Identify which cell holds the provided text, then report its (X, Y) central coordinate. 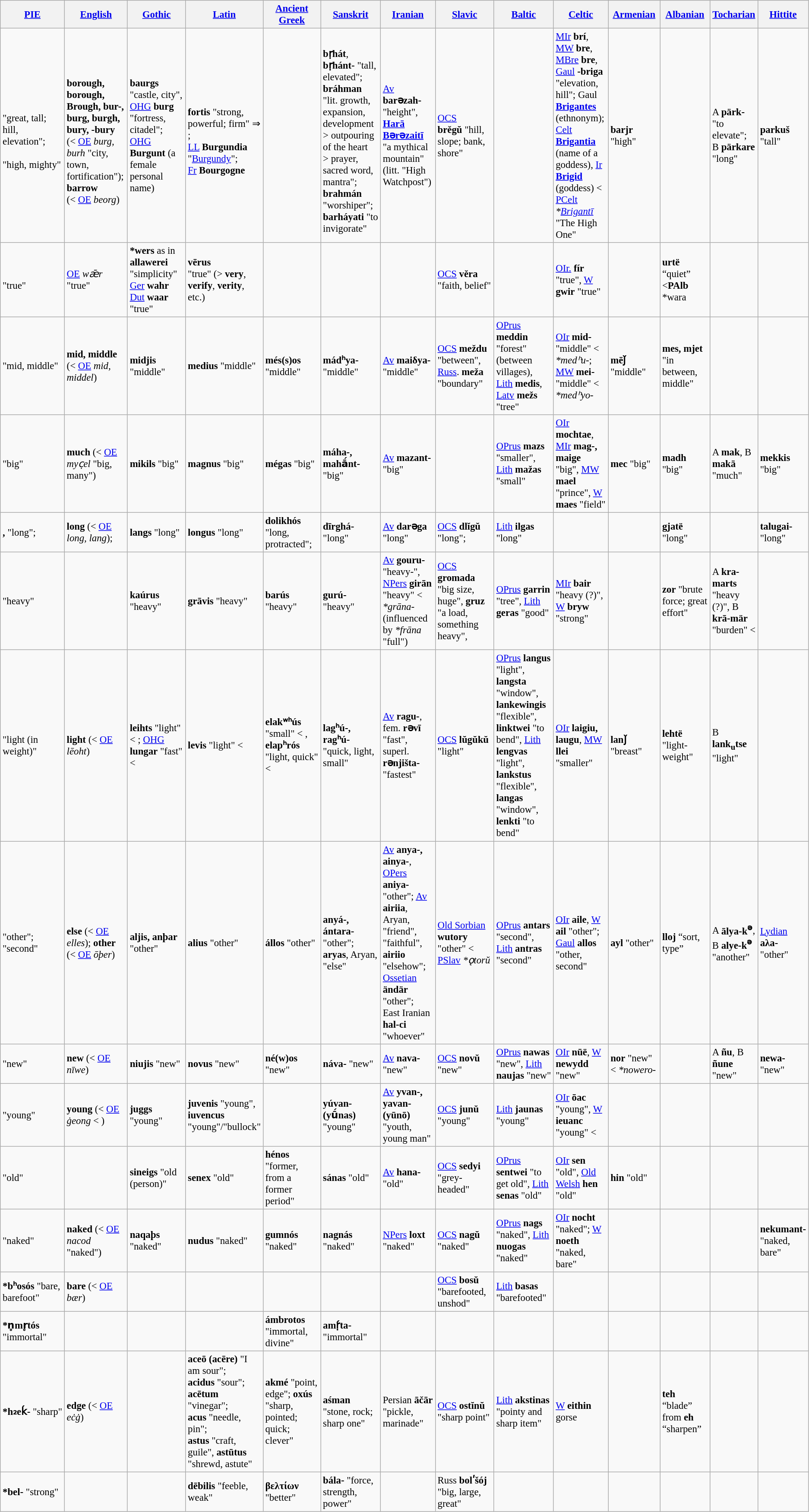
zor "brute force; great effort" (685, 602)
OCS lŭgŭkŭ "light" (465, 746)
juggs "young" (156, 1115)
amṛ́ta- "immortal" (351, 1331)
baurgs "castle, city", OHG burg "fortress, citadel";OHG Burgunt (a female personal name) (156, 136)
B lankutse "light" (734, 746)
állos "other" (292, 943)
Av nava- "new" (408, 1064)
"big" (33, 464)
mekkis "big" (783, 464)
Lith basas "barefooted" (524, 1292)
Av ragu-, fem. rǝvī "fast", superl. rǝnjišta- "fastest" (408, 746)
*bel- "strong" (33, 1492)
Av hana- "old" (408, 1177)
sineigs "old (person)" (156, 1177)
gurú- "heavy" (351, 602)
aśman "stone, rock; sharp one" (351, 1411)
mégas "big" (292, 464)
Av maiδya- "middle" (408, 366)
Av yvan-, yavan- (yūnō) "youth, young man" (408, 1115)
MIr bair "heavy (?)", W bryw "strong" (581, 602)
aljis, anþar "other" (156, 943)
nekumant- "naked, bare" (783, 1241)
Sanskrit (351, 15)
leihts "light" < ; OHG lungar "fast" < (156, 746)
A ālya-kə, B alye-kə "another" (734, 943)
Slavic (465, 15)
OCS sedyi "grey-headed" (465, 1177)
Lith akstinas "pointy and sharp item" (524, 1411)
Tocharian (734, 15)
OCSbrěgŭ "hill, slope; bank, shore" (465, 136)
OCS junŭ "young" (465, 1115)
mēǰ "middle" (634, 366)
nagnás "naked" (351, 1241)
OE wǣr "true" (96, 280)
else (< OE elles); other (< OE ōþer) (96, 943)
dīrghá- "long" (351, 533)
OCS dlĭgŭ "long"; (465, 533)
"other"; "second" (33, 943)
OCS meždu "between", Russ. meža "boundary" (465, 366)
longus "long" (224, 533)
fortis "strong, powerful; firm" ⇒ ; LL Burgundia "Burgundy"; Fr Bourgogne (224, 136)
*bʰosós "bare, barefoot" (33, 1292)
OCS bosŭ "barefooted, unshod" (465, 1292)
A pärk- "to elevate"; B pärkare "long" (734, 136)
long (< OE long, lang); (96, 533)
Av darəga "long" (408, 533)
Albanian (685, 15)
bare (< OE bær) (96, 1292)
OIr nocht "naked"; W noeth "naked, bare" (581, 1241)
Lydian aλa- "other" (783, 943)
A kra-marts "heavy (?)", B krā-mär "burden" < (734, 602)
βελτίων "better" (292, 1492)
gumnós "naked" (292, 1241)
, "long"; (33, 533)
máha-, mahā́nt- "big" (351, 464)
mid, middle (< OE mid, middel) (96, 366)
"true" (33, 280)
light (< OE lēoht) (96, 746)
OIr ōac "young", W ieuanc "young" < (581, 1115)
náva- "new" (351, 1064)
sánas "old" (351, 1177)
Ancient Greek (292, 15)
Lith jaunas "young" (524, 1115)
Gothic (156, 15)
mec "big" (634, 464)
midjis "middle" (156, 366)
lehtë "light-weight" (685, 746)
OCS věra "faith, belief" (465, 280)
Iranian (408, 15)
OIr nūë, W newydd "new" (581, 1064)
"great, tall; hill, elevation"; "high, mighty" (33, 136)
dolikhós "long, protracted"; (292, 533)
nudus "naked" (224, 1241)
Armenian (634, 15)
novus "new" (224, 1064)
OCS novŭ "new" (465, 1064)
*h₂eḱ- "sharp" (33, 1411)
borough, borough, Brough, bur-, burg, burgh, bury, -bury (< OE burg, burh "city, town, fortification"); barrow (< OE beorg) (96, 136)
Lith ilgas "long" (524, 533)
Latin (224, 15)
madh "big" (685, 464)
OIr mid- "middle" < *medʰu-; MW mei- "middle" < *medʰyo- (581, 366)
ámbrotos "immortal, divine" (292, 1331)
mikils "big" (156, 464)
OIr laigiu, laugu, MW llei "smaller" (581, 746)
levis "light" < (224, 746)
new (< OE nīwe) (96, 1064)
OIr aile, W ail "other";Gaul allos "other, second" (581, 943)
Persian āčār "pickle, marinade" (408, 1411)
"mid, middle" (33, 366)
OPrus meddin "forest" (between villages), Lith medis, Latv mežs "tree" (524, 366)
yúvan- (yū́nas) "young" (351, 1115)
kaúrus "heavy" (156, 602)
naked (< OE nacod "naked") (96, 1241)
dēbilis "feeble, weak" (224, 1492)
English (96, 15)
elakʷʰús "small" < , elapʰrós "light, quick" < (292, 746)
"naked" (33, 1241)
OIr mochtae, MIr mag-, maige "big", MW mael "prince", W maes "field" (581, 464)
OPrus garrin "tree", Lith geras "good" (524, 602)
Russ bolʹšój "big, large, great" (465, 1492)
juvenis "young", iuvencus "young"/"bullock" (224, 1115)
"young" (33, 1115)
*n̥mr̥tós "immortal" (33, 1331)
PIE (33, 15)
Old Sorbian wutory "other" < PSlav *ǫtorŭ (465, 943)
barús "heavy" (292, 602)
medius "middle" (224, 366)
akmé "point, edge"; oxús "sharp, pointed; quick; clever" (292, 1411)
gjatë "long" (685, 533)
A mak, B makā "much" (734, 464)
nor "new" < *nowero- (634, 1064)
anyá-, ántara- "other"; aryas, Aryan, "else" (351, 943)
grāvis "heavy" (224, 602)
aceō (acēre) "I am sour"; acidus "sour"; acētum "vinegar"; acus "needle, pin"; astus "craft, guile", astūtus "shrewd, astute" (224, 1411)
Baltic (524, 15)
W eithin gorse (581, 1411)
Av barəzah‑ "height", Harā Bərəzaitī "a mythical mountain" (litt. "High Watchpost") (408, 136)
magnus "big" (224, 464)
langs "long" (156, 533)
Av mazant- "big" (408, 464)
vērus "true" (> very, verify, verity, etc.) (224, 280)
urtë “quiet” <PAlb *wara (685, 280)
Hittite (783, 15)
ayl "other" (634, 943)
newa- "new" (783, 1064)
Celtic (581, 15)
hin "old" (634, 1177)
OPrus antars "second", Lith antras "second" (524, 943)
niujis "new" (156, 1064)
mes, mjet "in between, middle" (685, 366)
young (< OE ġeong < ) (96, 1115)
Av gouru- "heavy-", NPers girān "heavy" < *grāna- (influenced by *frāna "full") (408, 602)
OCS nagŭ "naked" (465, 1241)
teh “blade” from eh “sharpen” (685, 1411)
OPrus nags "naked", Lith nuogas "naked" (524, 1241)
NPers loxt "naked" (408, 1241)
OIr. fír "true", W gwir "true" (581, 280)
né(w)os "new" (292, 1064)
lanǰ "breast" (634, 746)
*wers as in allawerei "simplicity" Ger wahr Dut waar "true" (156, 280)
barjr "high" (634, 136)
edge (< OE eċġ) (96, 1411)
parkuš "tall" (783, 136)
talugai- "long" (783, 533)
lagʰú-, ragʰú- "quick, light, small" (351, 746)
"light (in weight)" (33, 746)
OCS gromada "big size, huge", gruz "a load, something heavy", (465, 602)
naqaþs "naked" (156, 1241)
"new" (33, 1064)
hénos "former, from a former period" (292, 1177)
més(s)os "middle" (292, 366)
senex "old" (224, 1177)
OPrus mazs "smaller", Lith mažas "small" (524, 464)
lloj “sort, type” (685, 943)
"heavy" (33, 602)
alius "other" (224, 943)
OCS ostĭnŭ "sharp point" (465, 1411)
OPrus nawas "new", Lith naujas "new" (524, 1064)
much (< OE myc̣el "big, many") (96, 464)
A ñu, B ñune "new" (734, 1064)
"old" (33, 1177)
mádʰya- "middle" (351, 366)
bála- "force, strength, power" (351, 1492)
OPrus sentwei "to get old", Lith senas "old" (524, 1177)
OIr sen "old", Old Welsh hen "old" (581, 1177)
